For the text-containing cell, return its midpoint in (x, y) coordinate format. 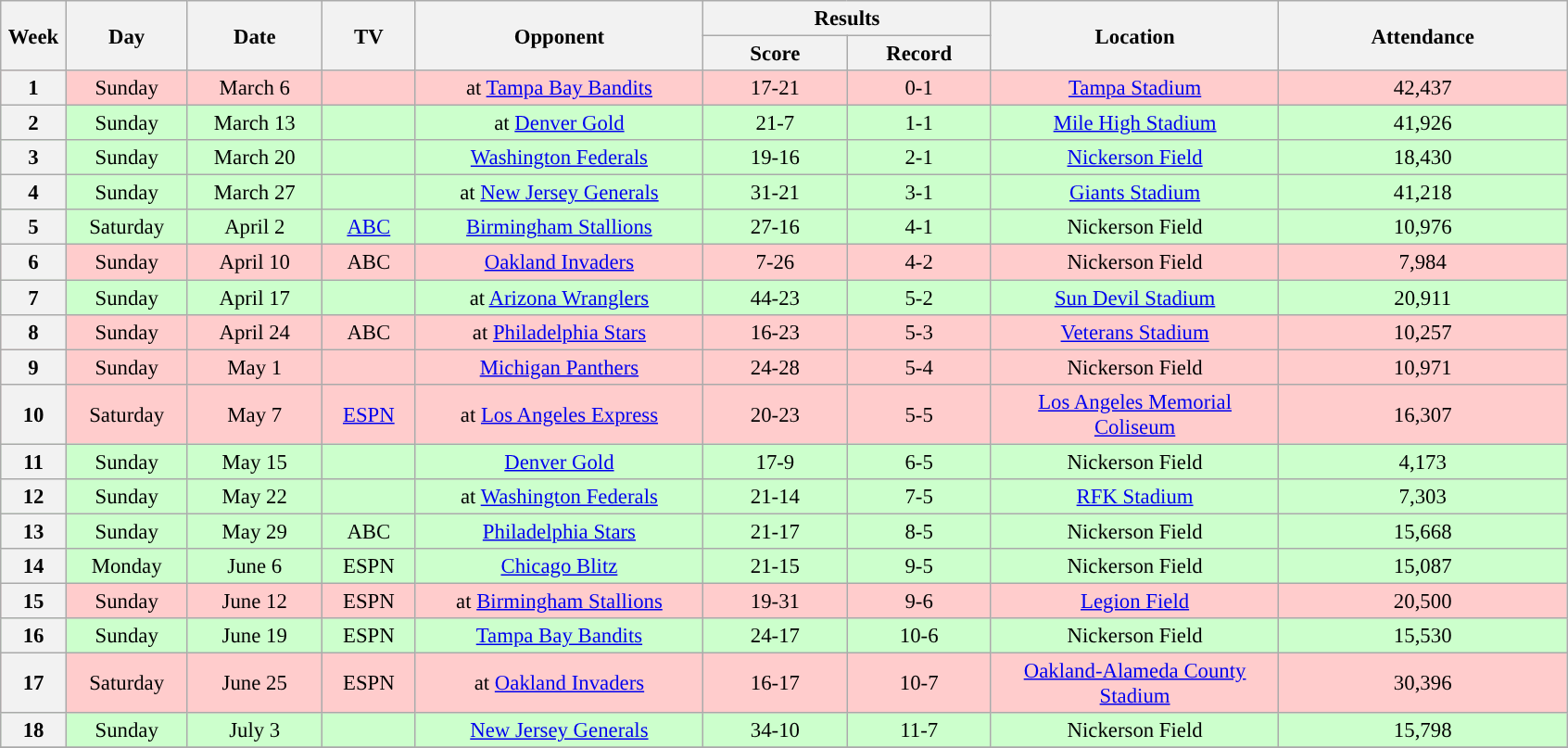
10 (33, 413)
at Arizona Wranglers (560, 298)
18 (33, 730)
5-4 (919, 367)
at Philadelphia Stars (560, 332)
at Los Angeles Express (560, 413)
Legion Field (1134, 601)
13 (33, 531)
July 3 (255, 730)
14 (33, 566)
4,173 (1423, 462)
May 15 (255, 462)
5-3 (919, 332)
Tampa Stadium (1134, 88)
21-15 (775, 566)
24-28 (775, 367)
March 13 (255, 123)
Monday (126, 566)
1-1 (919, 123)
at Washington Federals (560, 497)
2-1 (919, 158)
1 (33, 88)
Denver Gold (560, 462)
June 19 (255, 636)
Date (255, 35)
Day (126, 35)
15,668 (1423, 531)
Washington Federals (560, 158)
May 29 (255, 531)
New Jersey Generals (560, 730)
3 (33, 158)
May 22 (255, 497)
24-17 (775, 636)
18,430 (1423, 158)
10,976 (1423, 227)
Score (775, 54)
Oakland Invaders (560, 262)
21-17 (775, 531)
7,303 (1423, 497)
6 (33, 262)
4-1 (919, 227)
44-23 (775, 298)
RFK Stadium (1134, 497)
Record (919, 54)
April 2 (255, 227)
20,911 (1423, 298)
TV (369, 35)
June 12 (255, 601)
41,218 (1423, 193)
0-1 (919, 88)
2 (33, 123)
15,530 (1423, 636)
7 (33, 298)
7-26 (775, 262)
21-7 (775, 123)
March 20 (255, 158)
12 (33, 497)
8-5 (919, 531)
at Tampa Bay Bandits (560, 88)
Birmingham Stallions (560, 227)
41,926 (1423, 123)
Results (847, 19)
19-16 (775, 158)
15,087 (1423, 566)
Veterans Stadium (1134, 332)
31-21 (775, 193)
Giants Stadium (1134, 193)
11 (33, 462)
at Birmingham Stallions (560, 601)
April 17 (255, 298)
April 24 (255, 332)
16-17 (775, 684)
34-10 (775, 730)
March 6 (255, 88)
7,984 (1423, 262)
11-7 (919, 730)
10,257 (1423, 332)
8 (33, 332)
30,396 (1423, 684)
27-16 (775, 227)
17 (33, 684)
9-6 (919, 601)
April 10 (255, 262)
17-21 (775, 88)
5-2 (919, 298)
10,971 (1423, 367)
May 7 (255, 413)
10-6 (919, 636)
Chicago Blitz (560, 566)
4 (33, 193)
Attendance (1423, 35)
21-14 (775, 497)
June 6 (255, 566)
15,798 (1423, 730)
19-31 (775, 601)
15 (33, 601)
June 25 (255, 684)
17-9 (775, 462)
Los Angeles Memorial Coliseum (1134, 413)
3-1 (919, 193)
10-7 (919, 684)
at Denver Gold (560, 123)
Michigan Panthers (560, 367)
at Oakland Invaders (560, 684)
Oakland-Alameda County Stadium (1134, 684)
at New Jersey Generals (560, 193)
May 1 (255, 367)
Mile High Stadium (1134, 123)
5 (33, 227)
Tampa Bay Bandits (560, 636)
20,500 (1423, 601)
9-5 (919, 566)
5-5 (919, 413)
20-23 (775, 413)
7-5 (919, 497)
42,437 (1423, 88)
4-2 (919, 262)
Philadelphia Stars (560, 531)
9 (33, 367)
Sun Devil Stadium (1134, 298)
Week (33, 35)
16 (33, 636)
March 27 (255, 193)
Opponent (560, 35)
16,307 (1423, 413)
16-23 (775, 332)
Location (1134, 35)
6-5 (919, 462)
